Find where the given text appears and provide that cell's center as (x, y) coordinate. 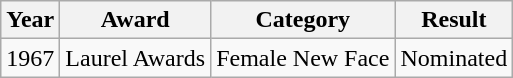
Female New Face (303, 58)
Result (454, 20)
Category (303, 20)
Laurel Awards (136, 58)
1967 (30, 58)
Year (30, 20)
Award (136, 20)
Nominated (454, 58)
